From the cell containing the given text, extract its center point as [x, y] coordinate. 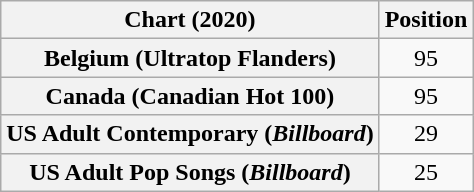
Chart (2020) [190, 20]
US Adult Contemporary (Billboard) [190, 134]
Canada (Canadian Hot 100) [190, 96]
25 [426, 172]
Position [426, 20]
US Adult Pop Songs (Billboard) [190, 172]
29 [426, 134]
Belgium (Ultratop Flanders) [190, 58]
